Return the [X, Y] coordinate for the center point of the cell that contains the specified text.  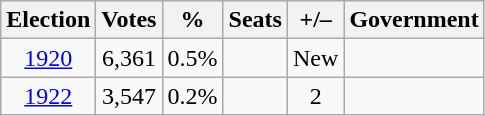
1922 [48, 96]
0.5% [192, 58]
Government [414, 20]
3,547 [129, 96]
Seats [255, 20]
New [315, 58]
Votes [129, 20]
2 [315, 96]
1920 [48, 58]
6,361 [129, 58]
Election [48, 20]
% [192, 20]
0.2% [192, 96]
+/– [315, 20]
